Identify which cell holds the provided text, then report its (X, Y) central coordinate. 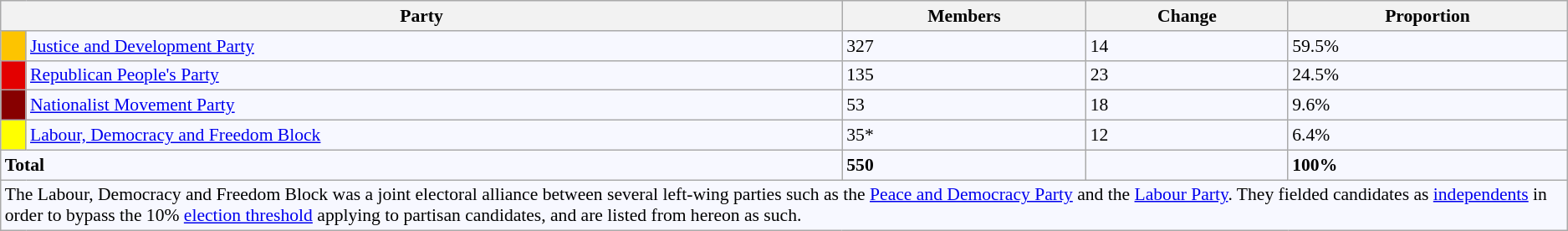
18 (1187, 105)
59.5% (1427, 46)
24.5% (1427, 75)
327 (963, 46)
53 (963, 105)
35* (963, 136)
12 (1187, 136)
Labour, Democracy and Freedom Block (434, 136)
23 (1187, 75)
6.4% (1427, 136)
Justice and Development Party (434, 46)
Proportion (1427, 16)
Change (1187, 16)
135 (963, 75)
Party (421, 16)
9.6% (1427, 105)
Total (421, 165)
14 (1187, 46)
550 (963, 165)
Nationalist Movement Party (434, 105)
Republican People's Party (434, 75)
Members (963, 16)
100% (1427, 165)
